Scan for the cell matching the given text and deliver its [X, Y] coordinate at center. 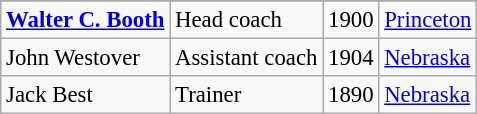
1900 [351, 20]
Assistant coach [246, 58]
John Westover [86, 58]
1890 [351, 95]
1904 [351, 58]
Jack Best [86, 95]
Head coach [246, 20]
Walter C. Booth [86, 20]
Trainer [246, 95]
Princeton [428, 20]
